Capture the cell that displays the provided text and extract its (x, y) central coordinate. 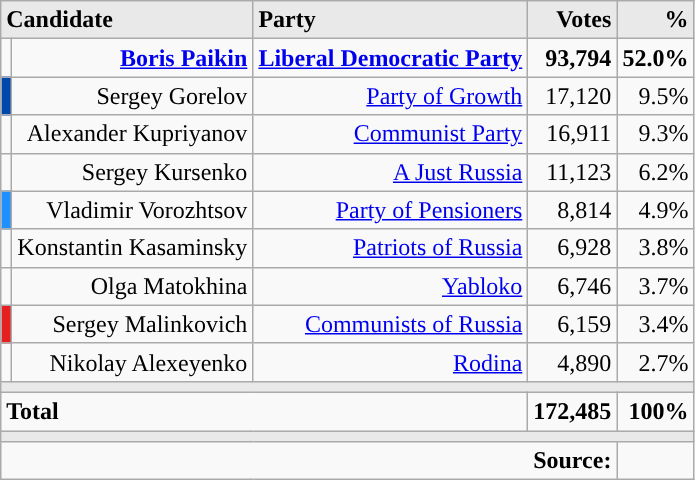
Olga Matokhina (132, 286)
Party (390, 20)
6,928 (572, 248)
Konstantin Kasaminsky (132, 248)
6,159 (572, 324)
Sergey Gorelov (132, 96)
Liberal Democratic Party (390, 58)
Communist Party (390, 134)
2.7% (656, 362)
Party of Pensioners (390, 210)
Yabloko (390, 286)
Nikolay Alexeyenko (132, 362)
% (656, 20)
Sergey Kursenko (132, 172)
16,911 (572, 134)
93,794 (572, 58)
6,746 (572, 286)
172,485 (572, 411)
Votes (572, 20)
9.5% (656, 96)
4.9% (656, 210)
Vladimir Vorozhtsov (132, 210)
11,123 (572, 172)
3.8% (656, 248)
Total (264, 411)
9.3% (656, 134)
6.2% (656, 172)
Party of Growth (390, 96)
Candidate (127, 20)
8,814 (572, 210)
4,890 (572, 362)
A Just Russia (390, 172)
Communists of Russia (390, 324)
Rodina (390, 362)
Alexander Kupriyanov (132, 134)
Patriots of Russia (390, 248)
Sergey Malinkovich (132, 324)
100% (656, 411)
Boris Paikin (132, 58)
17,120 (572, 96)
3.7% (656, 286)
52.0% (656, 58)
3.4% (656, 324)
Source: (309, 461)
